From the cell containing the given text, extract its center point as (x, y) coordinate. 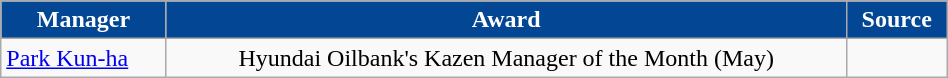
Park Kun-ha (84, 58)
Hyundai Oilbank's Kazen Manager of the Month (May) (506, 58)
Award (506, 20)
Source (896, 20)
Manager (84, 20)
